Pinpoint the cell where the given text exists, returning its [X, Y] midpoint coordinate. 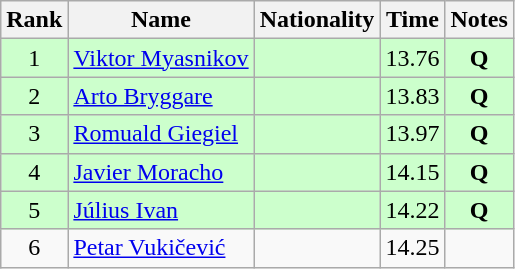
Name [161, 20]
Time [412, 20]
14.15 [412, 172]
13.97 [412, 134]
Javier Moracho [161, 172]
Nationality [317, 20]
4 [34, 172]
Arto Bryggare [161, 96]
14.25 [412, 248]
Július Ivan [161, 210]
Petar Vukičević [161, 248]
Viktor Myasnikov [161, 58]
Notes [479, 20]
1 [34, 58]
Rank [34, 20]
6 [34, 248]
14.22 [412, 210]
5 [34, 210]
13.83 [412, 96]
13.76 [412, 58]
3 [34, 134]
Romuald Giegiel [161, 134]
2 [34, 96]
